Capture the cell that displays the provided text and extract its [x, y] central coordinate. 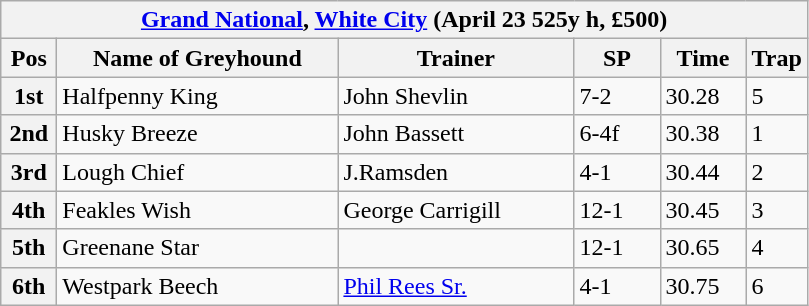
6th [29, 286]
30.38 [703, 134]
2 [776, 172]
Husky Breeze [198, 134]
Grand National, White City (April 23 525y h, £500) [404, 20]
5th [29, 248]
Time [703, 58]
4th [29, 210]
5 [776, 96]
3 [776, 210]
Halfpenny King [198, 96]
Feakles Wish [198, 210]
6 [776, 286]
John Bassett [456, 134]
SP [617, 58]
1st [29, 96]
Trap [776, 58]
Greenane Star [198, 248]
2nd [29, 134]
7-2 [617, 96]
Westpark Beech [198, 286]
Phil Rees Sr. [456, 286]
Lough Chief [198, 172]
30.45 [703, 210]
Pos [29, 58]
30.44 [703, 172]
John Shevlin [456, 96]
30.65 [703, 248]
J.Ramsden [456, 172]
1 [776, 134]
Name of Greyhound [198, 58]
30.75 [703, 286]
George Carrigill [456, 210]
30.28 [703, 96]
Trainer [456, 58]
3rd [29, 172]
6-4f [617, 134]
4 [776, 248]
